Determine the (x, y) coordinate at the center of the cell enclosing the given text.  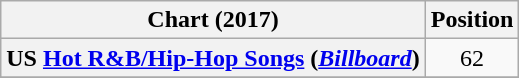
US Hot R&B/Hip-Hop Songs (Billboard) (213, 58)
62 (472, 58)
Position (472, 20)
Chart (2017) (213, 20)
